Search for the cell housing the specified text and yield its (X, Y) center coordinate. 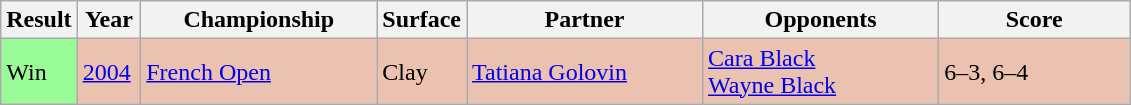
French Open (259, 72)
Year (109, 20)
Win (39, 72)
2004 (109, 72)
Result (39, 20)
6–3, 6–4 (1034, 72)
Cara Black Wayne Black (821, 72)
Partner (584, 20)
Opponents (821, 20)
Score (1034, 20)
Surface (422, 20)
Tatiana Golovin (584, 72)
Championship (259, 20)
Clay (422, 72)
